For the text-containing cell, return its midpoint in (X, Y) coordinate format. 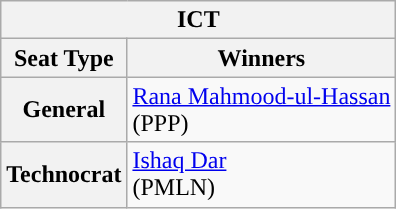
Seat Type (64, 58)
Ishaq Dar(PMLN) (262, 174)
General (64, 110)
Technocrat (64, 174)
Winners (262, 58)
Rana Mahmood-ul-Hassan(PPP) (262, 110)
ICT (198, 20)
